Provide the (X, Y) coordinate of the cell's center where the given text is located.  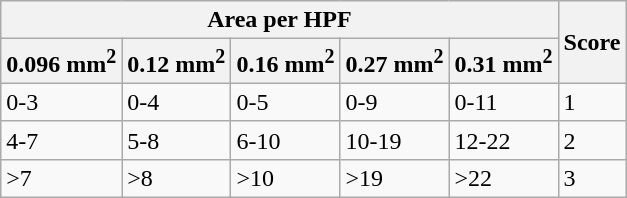
6-10 (286, 140)
10-19 (394, 140)
0.27 mm2 (394, 62)
0-3 (62, 102)
>8 (176, 178)
4-7 (62, 140)
>19 (394, 178)
Score (592, 42)
>22 (504, 178)
0-11 (504, 102)
12-22 (504, 140)
>7 (62, 178)
0-5 (286, 102)
0.096 mm2 (62, 62)
0.16 mm2 (286, 62)
5-8 (176, 140)
0.31 mm2 (504, 62)
1 (592, 102)
Area per HPF (280, 20)
0-9 (394, 102)
>10 (286, 178)
0.12 mm2 (176, 62)
3 (592, 178)
0-4 (176, 102)
2 (592, 140)
